From the cell containing the given text, extract its center point as (x, y) coordinate. 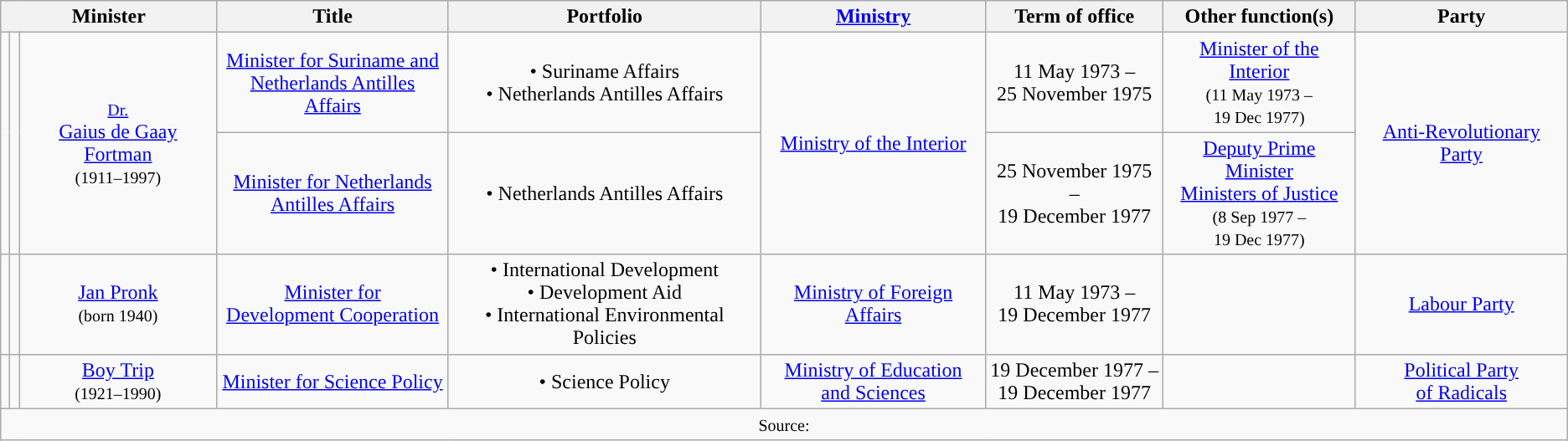
• Science Policy (605, 382)
Anti-Revolutionary Party (1461, 144)
Ministry of Education and Sciences (873, 382)
• Netherlands Antilles Affairs (605, 193)
Minister for Development Cooperation (333, 305)
Ministry of the Interior (873, 144)
Term of office (1075, 17)
Jan Pronk (born 1940) (118, 305)
Minister (109, 17)
Minister for Netherlands Antilles Affairs (333, 193)
Minister of the Interior (11 May 1973 – 19 Dec 1977) (1260, 82)
19 December 1977 – 19 December 1977 (1075, 382)
Dr. Gaius de Gaay Fortman (1911–1997) (118, 144)
Minister for Science Policy (333, 382)
Boy Trip (1921–1990) (118, 382)
Labour Party (1461, 305)
Minister for Suriname and Netherlands Antilles Affairs (333, 82)
• Suriname Affairs • Netherlands Antilles Affairs (605, 82)
Portfolio (605, 17)
11 May 1973 – 19 December 1977 (1075, 305)
11 May 1973 – 25 November 1975 (1075, 82)
Ministry of Foreign Affairs (873, 305)
Party (1461, 17)
Title (333, 17)
Ministry (873, 17)
• International Development • Development Aid • International Environmental Policies (605, 305)
Other function(s) (1260, 17)
25 November 1975 – 19 December 1977 (1075, 193)
Source: (784, 424)
Political Party of Radicals (1461, 382)
Deputy Prime Minister Ministers of Justice (8 Sep 1977 – 19 Dec 1977) (1260, 193)
